Return the (X, Y) coordinate for the center point of the cell that contains the specified text.  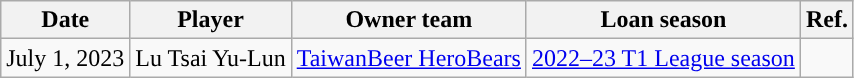
Lu Tsai Yu-Lun (210, 58)
Date (66, 20)
TaiwanBeer HeroBears (408, 58)
Player (210, 20)
Ref. (826, 20)
2022–23 T1 League season (663, 58)
July 1, 2023 (66, 58)
Loan season (663, 20)
Owner team (408, 20)
